From the cell containing the given text, extract its center point as (x, y) coordinate. 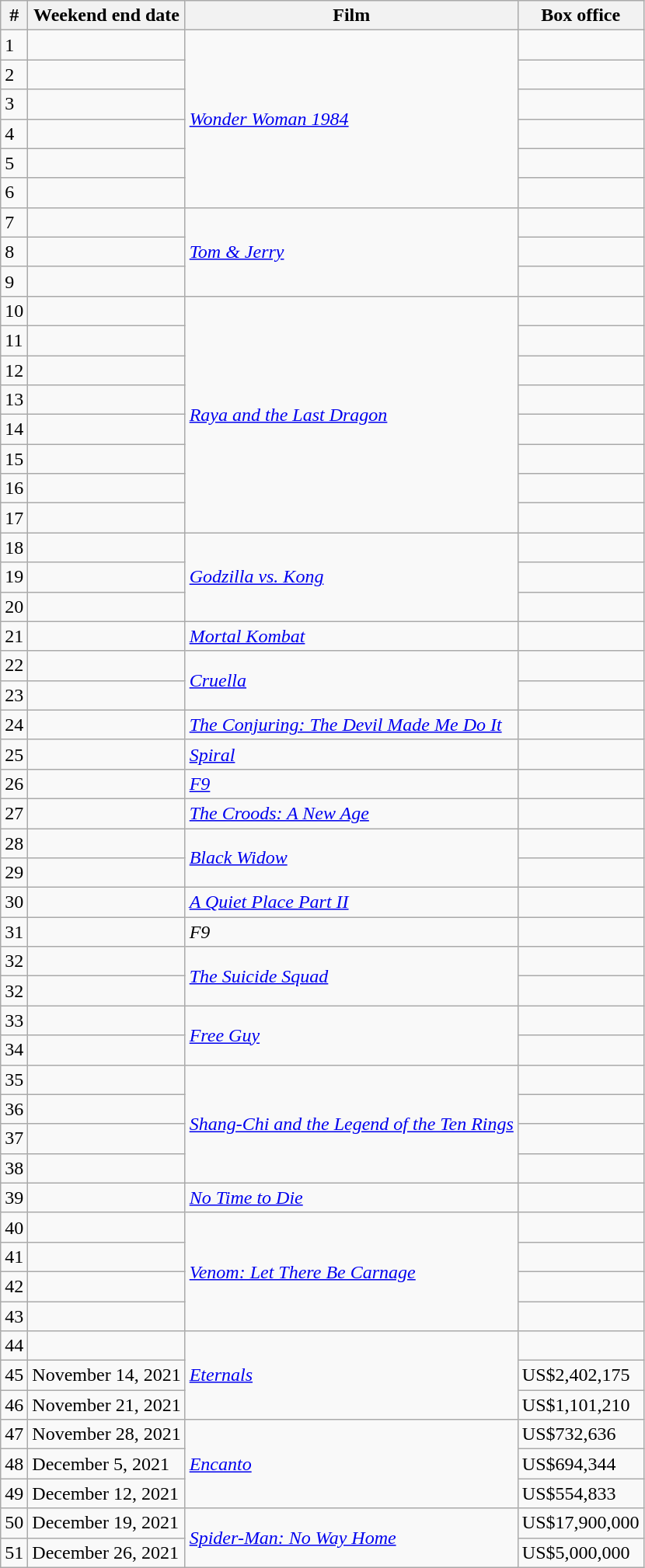
Cruella (351, 680)
33 (14, 1020)
6 (14, 193)
25 (14, 754)
December 12, 2021 (106, 1493)
The Suicide Squad (351, 976)
11 (14, 340)
The Conjuring: The Devil Made Me Do It (351, 725)
November 28, 2021 (106, 1434)
The Croods: A New Age (351, 813)
November 21, 2021 (106, 1405)
21 (14, 636)
December 19, 2021 (106, 1523)
Venom: Let There Be Carnage (351, 1271)
Film (351, 16)
US$5,000,000 (580, 1552)
22 (14, 666)
US$2,402,175 (580, 1375)
29 (14, 873)
Mortal Kombat (351, 636)
15 (14, 459)
38 (14, 1168)
Encanto (351, 1464)
36 (14, 1109)
40 (14, 1227)
2 (14, 75)
December 26, 2021 (106, 1552)
44 (14, 1346)
Shang-Chi and the Legend of the Ten Rings (351, 1124)
12 (14, 370)
39 (14, 1198)
A Quiet Place Part II (351, 902)
8 (14, 252)
US$1,101,210 (580, 1405)
13 (14, 400)
51 (14, 1552)
14 (14, 429)
Free Guy (351, 1035)
45 (14, 1375)
No Time to Die (351, 1198)
Spider-Man: No Way Home (351, 1538)
Tom & Jerry (351, 252)
47 (14, 1434)
34 (14, 1050)
5 (14, 163)
# (14, 16)
35 (14, 1080)
23 (14, 695)
19 (14, 577)
9 (14, 281)
November 14, 2021 (106, 1375)
28 (14, 843)
46 (14, 1405)
43 (14, 1316)
37 (14, 1139)
41 (14, 1257)
US$694,344 (580, 1464)
Weekend end date (106, 16)
20 (14, 607)
17 (14, 518)
27 (14, 813)
31 (14, 932)
24 (14, 725)
16 (14, 488)
50 (14, 1523)
18 (14, 548)
US$17,900,000 (580, 1523)
49 (14, 1493)
US$732,636 (580, 1434)
26 (14, 784)
3 (14, 104)
30 (14, 902)
Spiral (351, 754)
Box office (580, 16)
Raya and the Last Dragon (351, 414)
US$554,833 (580, 1493)
Black Widow (351, 857)
48 (14, 1464)
Eternals (351, 1375)
December 5, 2021 (106, 1464)
10 (14, 311)
4 (14, 134)
Wonder Woman 1984 (351, 119)
1 (14, 45)
42 (14, 1286)
7 (14, 222)
Godzilla vs. Kong (351, 577)
